Identify which cell holds the provided text, then report its (x, y) central coordinate. 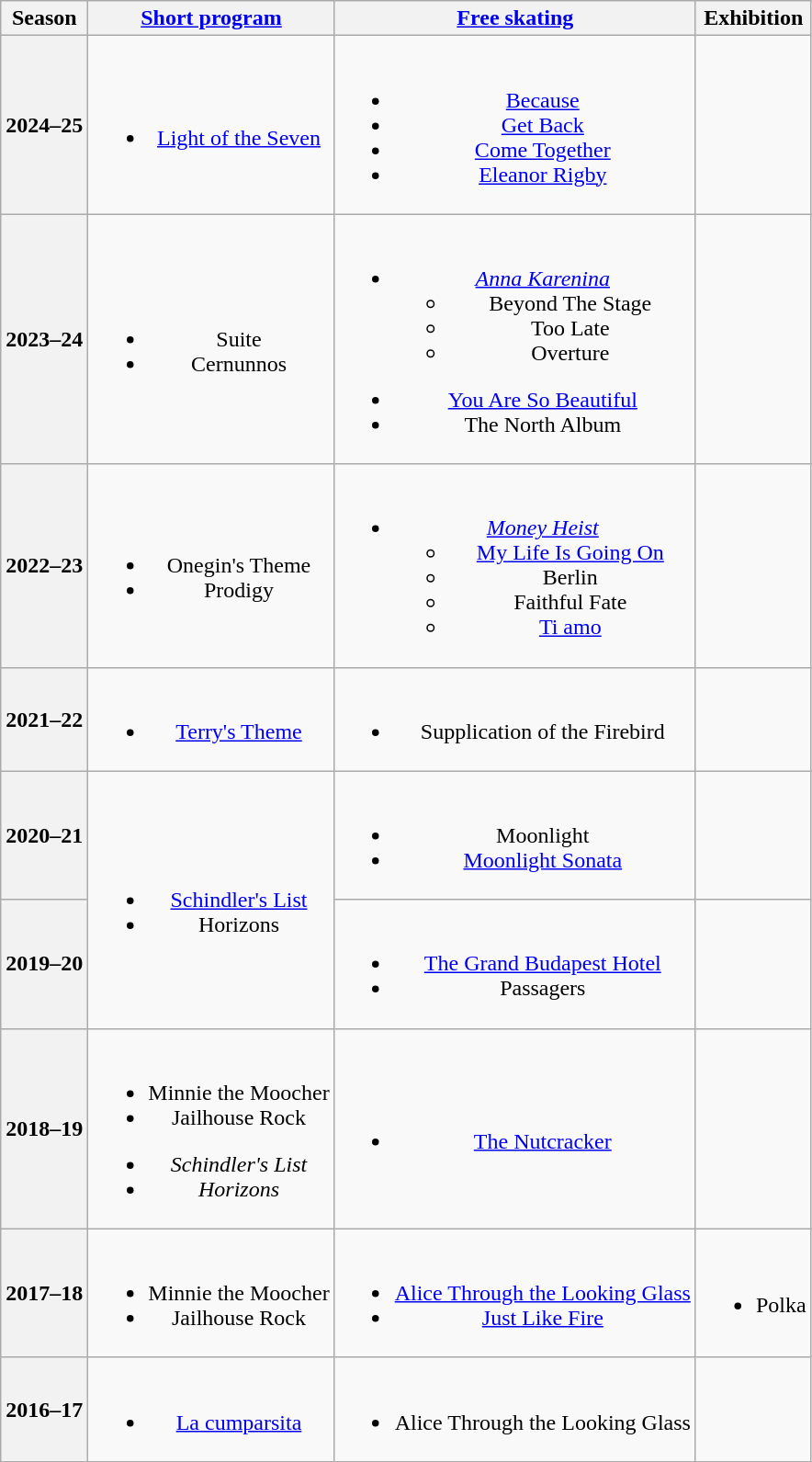
The Nutcracker (514, 1128)
Onegin's Theme Prodigy (211, 566)
Short program (211, 18)
Minnie the Moocher Jailhouse Rock (211, 1293)
BecauseGet BackCome Together Eleanor Rigby (514, 125)
2022–23 (44, 566)
Supplication of the Firebird (514, 719)
2021–22 (44, 719)
Money HeistMy Life Is Going On Berlin Faithful Fate Ti amo (514, 566)
Alice Through the Looking Glass (514, 1410)
2016–17 (44, 1410)
Free skating (514, 18)
2020–21 (44, 835)
Terry's Theme (211, 719)
Alice Through the Looking Glass Just Like Fire (514, 1293)
Season (44, 18)
Schindler's List Horizons (211, 900)
2023–24 (44, 339)
Light of the Seven (211, 125)
2017–18 (44, 1293)
2024–25 (44, 125)
Moonlight Moonlight Sonata (514, 835)
Anna KareninaBeyond The StageToo LateOverture You Are So Beautiful The North Album (514, 339)
2019–20 (44, 964)
2018–19 (44, 1128)
Exhibition (753, 18)
Suite Cernunnos (211, 339)
Polka (753, 1293)
La cumparsita (211, 1410)
Minnie the Moocher Jailhouse Rock Schindler's ListHorizons (211, 1128)
The Grand Budapest Hotel Passagers (514, 964)
